From the cell containing the given text, extract its center point as [x, y] coordinate. 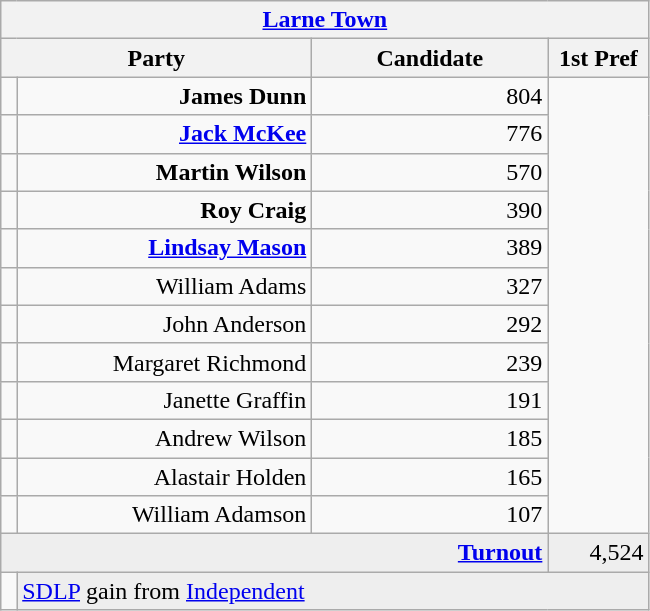
William Adamson [164, 515]
107 [430, 515]
Janette Graffin [164, 400]
570 [430, 172]
4,524 [598, 553]
Candidate [430, 58]
239 [430, 362]
292 [430, 324]
Martin Wilson [164, 172]
John Anderson [164, 324]
Larne Town [325, 20]
Andrew Wilson [164, 438]
185 [430, 438]
191 [430, 400]
1st Pref [598, 58]
165 [430, 477]
327 [430, 286]
Turnout [274, 553]
804 [430, 96]
Jack McKee [164, 134]
James Dunn [164, 96]
390 [430, 210]
389 [430, 248]
SDLP gain from Independent [333, 591]
Roy Craig [164, 210]
William Adams [164, 286]
Alastair Holden [164, 477]
Party [156, 58]
776 [430, 134]
Lindsay Mason [164, 248]
Margaret Richmond [164, 362]
